For the text-containing cell, return its midpoint in (x, y) coordinate format. 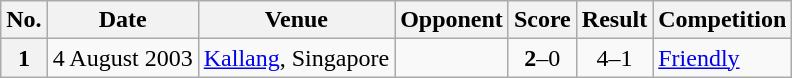
Kallang, Singapore (296, 58)
Result (614, 20)
Competition (722, 20)
Opponent (452, 20)
Friendly (722, 58)
Score (542, 20)
1 (24, 58)
Date (122, 20)
4 August 2003 (122, 58)
2–0 (542, 58)
4–1 (614, 58)
No. (24, 20)
Venue (296, 20)
